Determine the (x, y) coordinate at the center of the cell enclosing the given text.  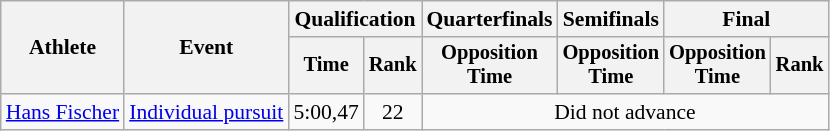
Individual pursuit (206, 112)
22 (393, 112)
Hans Fischer (62, 112)
Final (746, 19)
Semifinals (612, 19)
Athlete (62, 48)
Qualification (354, 19)
5:00,47 (326, 112)
Time (326, 66)
Did not advance (626, 112)
Quarterfinals (490, 19)
Event (206, 48)
